Extract the [X, Y] coordinate from the center of the cell holding the provided text.  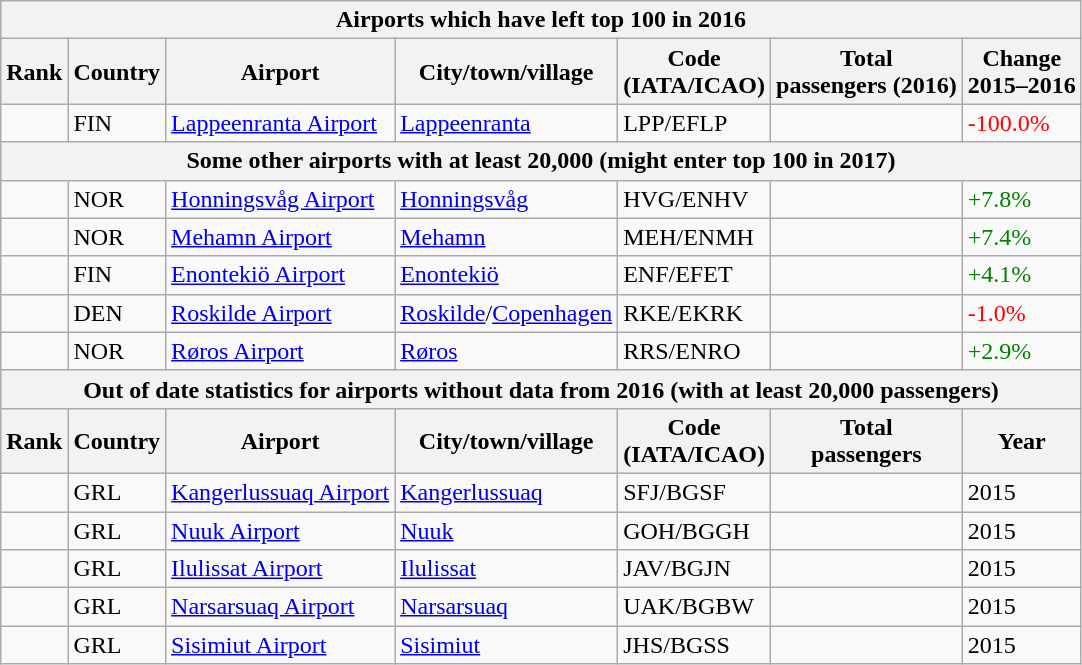
HVG/ENHV [694, 199]
JAV/BGJN [694, 569]
Narsarsuaq Airport [280, 607]
MEH/ENMH [694, 237]
Kangerlussuaq Airport [280, 492]
Roskilde Airport [280, 313]
JHS/BGSS [694, 645]
Nuuk Airport [280, 531]
Ilulissat [506, 569]
Enontekiö [506, 275]
Sisimiut Airport [280, 645]
RKE/EKRK [694, 313]
Nuuk [506, 531]
+4.1% [1022, 275]
Mehamn [506, 237]
Kangerlussuaq [506, 492]
Totalpassengers [867, 440]
Change2015–2016 [1022, 72]
Narsarsuaq [506, 607]
-100.0% [1022, 123]
-1.0% [1022, 313]
+7.4% [1022, 237]
Some other airports with at least 20,000 (might enter top 100 in 2017) [542, 161]
Sisimiut [506, 645]
SFJ/BGSF [694, 492]
Røros Airport [280, 351]
Lappeenranta [506, 123]
ENF/EFET [694, 275]
+2.9% [1022, 351]
UAK/BGBW [694, 607]
Ilulissat Airport [280, 569]
GOH/BGGH [694, 531]
Mehamn Airport [280, 237]
LPP/EFLP [694, 123]
DEN [117, 313]
Year [1022, 440]
Airports which have left top 100 in 2016 [542, 20]
Totalpassengers (2016) [867, 72]
Røros [506, 351]
Roskilde/Copenhagen [506, 313]
RRS/ENRO [694, 351]
+7.8% [1022, 199]
Out of date statistics for airports without data from 2016 (with at least 20,000 passengers) [542, 389]
Honningsvåg Airport [280, 199]
Enontekiö Airport [280, 275]
Honningsvåg [506, 199]
Lappeenranta Airport [280, 123]
